From the cell containing the given text, extract its center point as [x, y] coordinate. 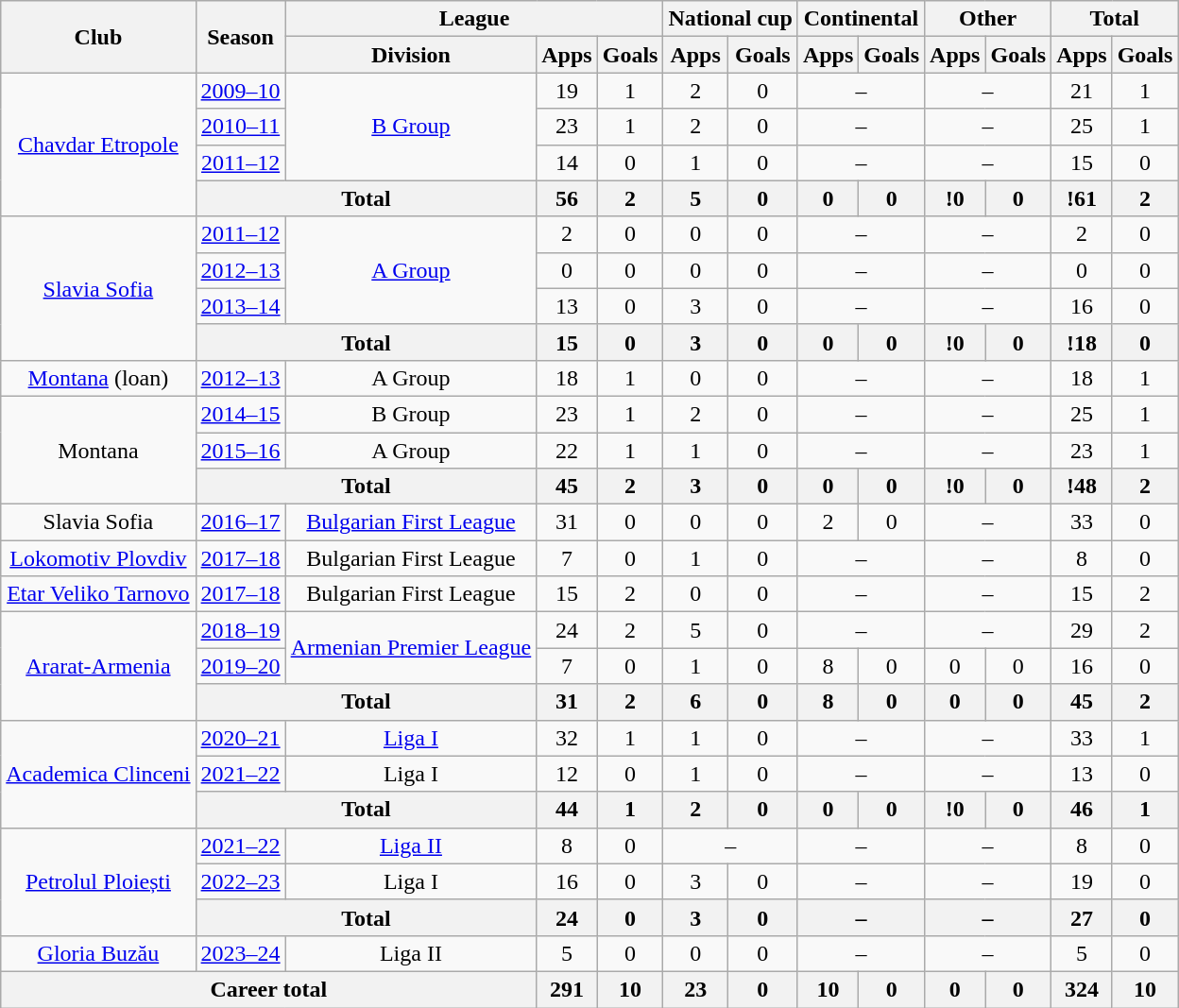
6 [695, 702]
Club [98, 37]
2022–23 [240, 881]
Division [411, 55]
32 [567, 738]
Lokomotiv Plovdiv [98, 558]
2016–17 [240, 522]
2010–11 [240, 127]
56 [567, 198]
27 [1082, 917]
!18 [1082, 342]
324 [1082, 989]
2023–24 [240, 953]
Petrolul Ploiești [98, 881]
2018–19 [240, 630]
14 [567, 162]
Gloria Buzău [98, 953]
Season [240, 37]
Continental [861, 19]
2019–20 [240, 666]
44 [567, 810]
Montana (loan) [98, 378]
Academica Clinceni [98, 774]
22 [567, 451]
29 [1082, 630]
2014–15 [240, 414]
291 [567, 989]
12 [567, 774]
46 [1082, 810]
Armenian Premier League [411, 648]
2015–16 [240, 451]
Chavdar Etropole [98, 145]
Etar Veliko Tarnovo [98, 594]
Career total [268, 989]
!61 [1082, 198]
2009–10 [240, 91]
National cup [730, 19]
21 [1082, 91]
!48 [1082, 487]
League [474, 19]
2013–14 [240, 306]
2020–21 [240, 738]
Ararat-Armenia [98, 666]
Other [988, 19]
Montana [98, 450]
